Provide the (X, Y) coordinate of the cell's center where the given text is located.  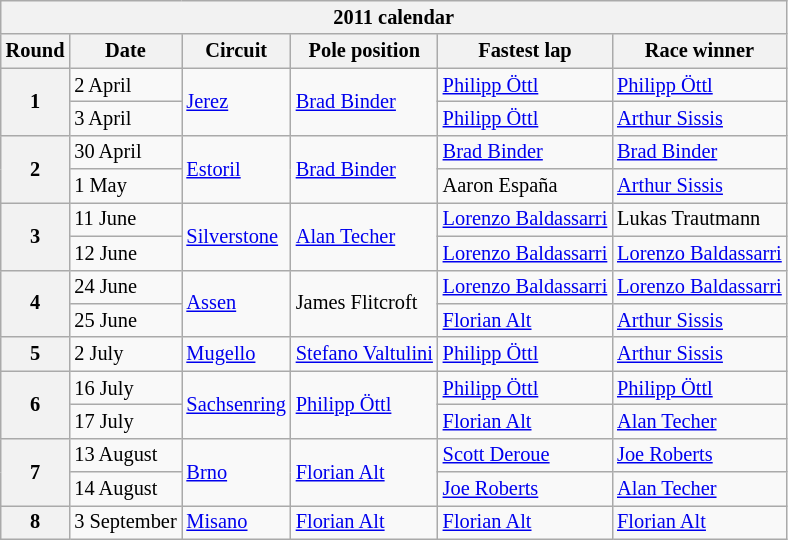
Estoril (236, 168)
Round (36, 51)
16 July (125, 388)
Stefano Valtulini (364, 354)
Jerez (236, 102)
4 (36, 304)
17 July (125, 421)
8 (36, 522)
Mugello (236, 354)
2 July (125, 354)
Scott Deroue (525, 455)
Silverstone (236, 236)
Date (125, 51)
7 (36, 472)
2 April (125, 85)
2011 calendar (394, 17)
Assen (236, 304)
25 June (125, 320)
5 (36, 354)
12 June (125, 253)
Sachsenring (236, 404)
2 (36, 168)
James Flitcroft (364, 304)
Pole position (364, 51)
Misano (236, 522)
Aaron España (525, 186)
Circuit (236, 51)
Fastest lap (525, 51)
Lukas Trautmann (699, 219)
1 May (125, 186)
30 April (125, 152)
3 April (125, 118)
Race winner (699, 51)
24 June (125, 287)
1 (36, 102)
11 June (125, 219)
6 (36, 404)
3 September (125, 522)
14 August (125, 489)
Brno (236, 472)
3 (36, 236)
13 August (125, 455)
